Extract the [x, y] coordinate from the center of the cell holding the provided text.  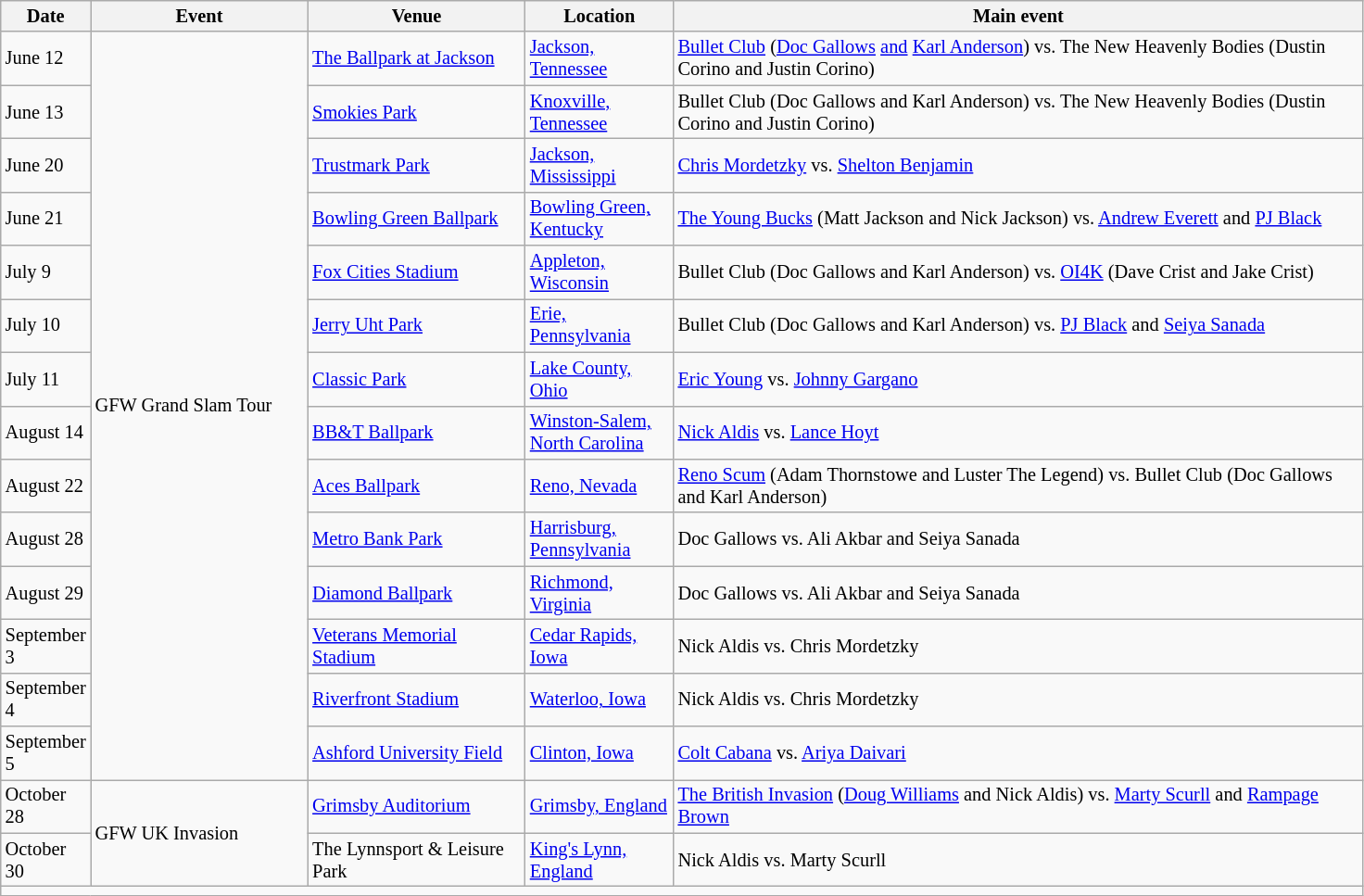
Bullet Club (Doc Gallows and Karl Anderson) vs. PJ Black and Seiya Sanada [1019, 325]
BB&T Ballpark [417, 433]
GFW Grand Slam Tour [200, 406]
Nick Aldis vs. Lance Hoyt [1019, 433]
The Lynnsport & Leisure Park [417, 860]
Erie, Pennsylvania [600, 325]
The Young Bucks (Matt Jackson and Nick Jackson) vs. Andrew Everett and PJ Black [1019, 219]
Clinton, Iowa [600, 753]
Colt Cabana vs. Ariya Daivari [1019, 753]
Appleton, Wisconsin [600, 272]
Bowling Green, Kentucky [600, 219]
August 14 [46, 433]
Chris Mordetzky vs. Shelton Benjamin [1019, 165]
Classic Park [417, 379]
The Ballpark at Jackson [417, 58]
Cedar Rapids, Iowa [600, 646]
June 12 [46, 58]
Smokies Park [417, 112]
Bullet Club (Doc Gallows and Karl Anderson) vs. OI4K (Dave Crist and Jake Crist) [1019, 272]
Jackson, Tennessee [600, 58]
Jerry Uht Park [417, 325]
Harrisburg, Pennsylvania [600, 539]
Reno, Nevada [600, 486]
Diamond Ballpark [417, 593]
July 9 [46, 272]
Venue [417, 16]
Nick Aldis vs. Marty Scurll [1019, 860]
Date [46, 16]
Jackson, Mississippi [600, 165]
Riverfront Stadium [417, 700]
September 3 [46, 646]
August 28 [46, 539]
Trustmark Park [417, 165]
August 29 [46, 593]
Waterloo, Iowa [600, 700]
Metro Bank Park [417, 539]
Winston-Salem, North Carolina [600, 433]
June 13 [46, 112]
June 20 [46, 165]
Eric Young vs. Johnny Gargano [1019, 379]
June 21 [46, 219]
October 28 [46, 806]
September 4 [46, 700]
July 10 [46, 325]
Knoxville, Tennessee [600, 112]
October 30 [46, 860]
King's Lynn, England [600, 860]
Ashford University Field [417, 753]
Veterans Memorial Stadium [417, 646]
Main event [1019, 16]
Richmond, Virginia [600, 593]
Grimsby, England [600, 806]
August 22 [46, 486]
Lake County, Ohio [600, 379]
GFW UK Invasion [200, 832]
July 11 [46, 379]
September 5 [46, 753]
The British Invasion (Doug Williams and Nick Aldis) vs. Marty Scurll and Rampage Brown [1019, 806]
Location [600, 16]
Bowling Green Ballpark [417, 219]
Event [200, 16]
Grimsby Auditorium [417, 806]
Reno Scum (Adam Thornstowe and Luster The Legend) vs. Bullet Club (Doc Gallows and Karl Anderson) [1019, 486]
Aces Ballpark [417, 486]
Fox Cities Stadium [417, 272]
